Extract the [X, Y] coordinate from the center of the cell holding the provided text.  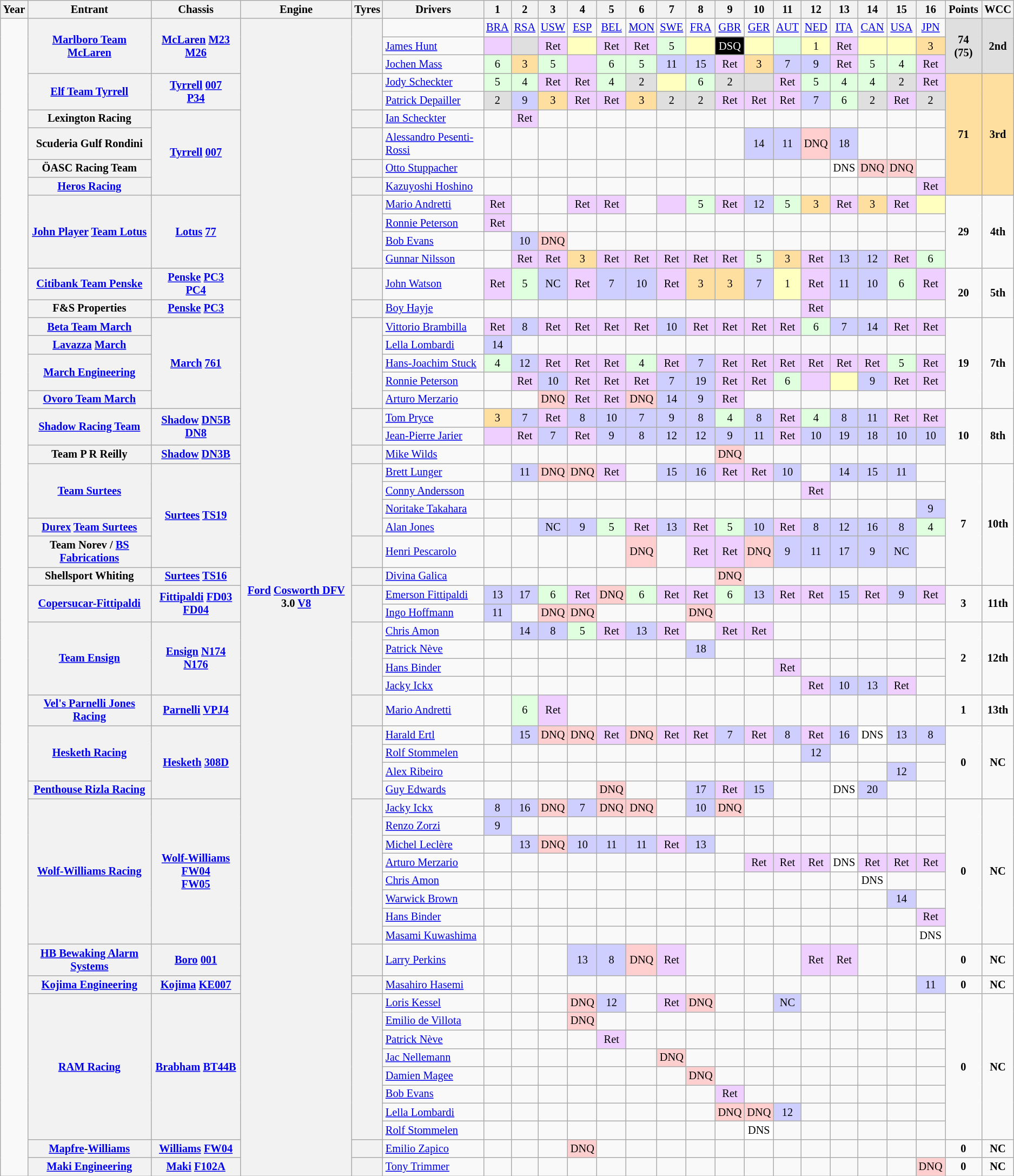
2nd [998, 45]
Heros Racing [89, 186]
Emerson Fittipaldi [433, 594]
Maki Engineering [89, 1167]
Michel Leclère [433, 844]
Penthouse Rizla Racing [89, 790]
Durex Team Surtees [89, 527]
Vel's Parnelli Jones Racing [89, 710]
Kazuyoshi Hoshino [433, 186]
Alex Ribeiro [433, 771]
Citibank Team Penske [89, 284]
13th [998, 710]
Gunnar Nilsson [433, 259]
Jac Nellemann [433, 1058]
Mike Wilds [433, 454]
Tom Pryce [433, 418]
Tyres [367, 9]
Tyrrell 007 [196, 153]
Williams FW04 [196, 1148]
29 [964, 232]
Surtees TS19 [196, 515]
Beta Team March [89, 327]
SWE [672, 28]
Elf Team Tyrrell [89, 91]
Jean-Pierre Jarier [433, 436]
WCC [998, 9]
5th [998, 293]
11th [998, 604]
Ian Scheckter [433, 118]
Team Surtees [89, 490]
Vittorio Brambilla [433, 327]
Emilio Zapico [433, 1148]
10th [998, 524]
ESP [582, 28]
Tony Trimmer [433, 1167]
Shadow DN5BDN8 [196, 426]
Copersucar-Fittipaldi [89, 604]
Team Ensign [89, 658]
DSQ [730, 46]
Shellsport Whiting [89, 576]
Fittipaldi FD03FD04 [196, 604]
Patrick Depailler [433, 101]
Conny Andersson [433, 491]
GER [759, 28]
Damien Magee [433, 1075]
USW [553, 28]
Ford Cosworth DFV 3.0 V8 [296, 597]
FRA [701, 28]
ITA [844, 28]
Drivers [433, 9]
Maki F102A [196, 1167]
F&S Properties [89, 308]
Team Norev / BS Fabrications [89, 552]
Hans-Joachim Stuck [433, 363]
Hesketh 308D [196, 763]
Year [14, 9]
NED [816, 28]
Jochen Mass [433, 64]
John Watson [433, 284]
Mapfre-Williams [89, 1148]
Tyrrell 007P34 [196, 91]
Points [964, 9]
Wolf-Williams FW04FW05 [196, 871]
Ensign N174N176 [196, 658]
Kojima Engineering [89, 985]
Lexington Racing [89, 118]
Shadow Racing Team [89, 426]
Ingo Hoffmann [433, 613]
JPN [931, 28]
Penske PC3PC4 [196, 284]
HB Bewaking Alarm Systems [89, 960]
GBR [730, 28]
Jody Scheckter [433, 82]
RAM Racing [89, 1067]
Lotus 77 [196, 232]
March 761 [196, 363]
Otto Stuppacher [433, 168]
Engine [296, 9]
AUT [787, 28]
Marlboro Team McLaren [89, 45]
Chassis [196, 9]
Larry Perkins [433, 960]
Shadow DN3B [196, 454]
Wolf-Williams Racing [89, 871]
Emilio de Villota [433, 1021]
Masahiro Hasemi [433, 985]
Brabham BT44B [196, 1067]
BEL [612, 28]
Masami Kuwashima [433, 935]
Noritake Takahara [433, 508]
12th [998, 658]
RSA [525, 28]
Boy Hayje [433, 308]
March Engineering [89, 372]
Alessandro Pesenti-Rossi [433, 143]
Scuderia Gulf Rondini [89, 143]
John Player Team Lotus [89, 232]
USA [902, 28]
McLaren M23M26 [196, 45]
Alan Jones [433, 527]
4th [998, 232]
Penske PC3 [196, 308]
Entrant [89, 9]
Brett Lunger [433, 472]
Team P R Reilly [89, 454]
Lavazza March [89, 345]
Divina Galica [433, 576]
7th [998, 363]
8th [998, 436]
74 (75) [964, 45]
Renzo Zorzi [433, 826]
MON [641, 28]
Harald Ertl [433, 735]
Guy Edwards [433, 790]
Warwick Brown [433, 899]
BRA [498, 28]
Henri Pescarolo [433, 552]
3rd [998, 134]
Parnelli VPJ4 [196, 710]
CAN [872, 28]
Kojima KE007 [196, 985]
James Hunt [433, 46]
Boro 001 [196, 960]
Surtees TS16 [196, 576]
Hesketh Racing [89, 753]
Ovoro Team March [89, 399]
71 [964, 134]
Loris Kessel [433, 1003]
ÖASC Racing Team [89, 168]
